Pinpoint the cell where the given text exists, returning its [X, Y] midpoint coordinate. 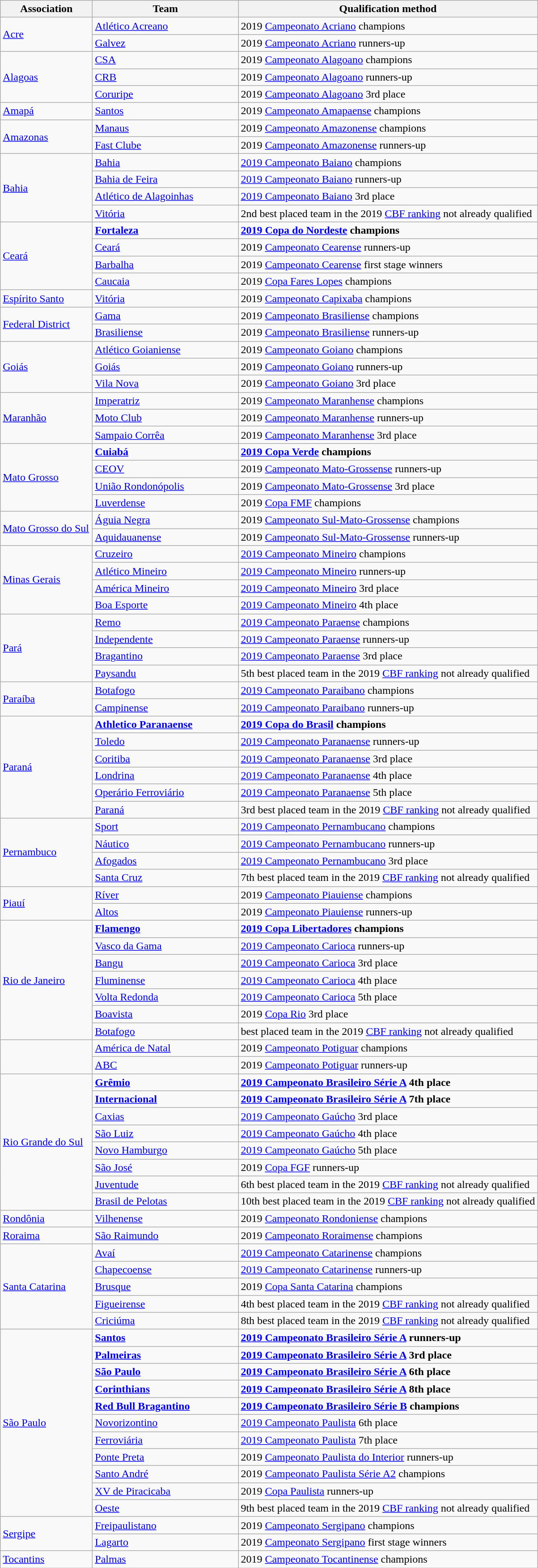
4th best placed team in the 2019 CBF ranking not already qualified [388, 1304]
10th best placed team in the 2019 CBF ranking not already qualified [388, 1201]
Atlético Acreano [165, 26]
2019 Campeonato Baiano runners-up [388, 179]
2019 Campeonato Alagoano runners-up [388, 77]
2019 Campeonato Cearense first stage winners [388, 265]
2019 Campeonato Catarinense runners-up [388, 1269]
2019 Copa do Nordeste champions [388, 231]
2019 Campeonato Paraibano champions [388, 690]
Brasiliense [165, 333]
2019 Campeonato Potiguar runners-up [388, 1065]
2019 Campeonato Catarinense champions [388, 1252]
Brasil de Pelotas [165, 1201]
União Rondonópolis [165, 486]
2019 Campeonato Paraense runners-up [388, 639]
Ferroviária [165, 1440]
2019 Campeonato Mato-Grossense 3rd place [388, 486]
Athletico Paranaense [165, 724]
2019 Campeonato Paranaense 3rd place [388, 759]
3rd best placed team in the 2019 CBF ranking not already qualified [388, 810]
Espírito Santo [47, 299]
Coruripe [165, 94]
Flamengo [165, 929]
5th best placed team in the 2019 CBF ranking not already qualified [388, 673]
2019 Copa Verde champions [388, 452]
2019 Campeonato Baiano 3rd place [388, 196]
Independente [165, 639]
2019 Campeonato Goiano 3rd place [388, 384]
2019 Campeonato Brasileiro Série A 8th place [388, 1389]
Campinense [165, 707]
2nd best placed team in the 2019 CBF ranking not already qualified [388, 214]
Grêmio [165, 1082]
2019 Campeonato Brasileiro Série A runners-up [388, 1338]
Galvez [165, 43]
2019 Campeonato Amapaense champions [388, 111]
2019 Campeonato Sul-Mato-Grossense runners-up [388, 537]
2019 Campeonato Gaúcho 5th place [388, 1150]
Pernambuco [47, 852]
2019 Campeonato Pernambucano runners-up [388, 844]
Amapá [47, 111]
Red Bull Bragantino [165, 1406]
best placed team in the 2019 CBF ranking not already qualified [388, 1031]
8th best placed team in the 2019 CBF ranking not already qualified [388, 1321]
2019 Campeonato Tocantinense champions [388, 1559]
2019 Campeonato Paranaense runners-up [388, 741]
Afogados [165, 861]
Fast Clube [165, 145]
2019 Campeonato Paraibano runners-up [388, 707]
2019 Copa do Brasil champions [388, 724]
2019 Campeonato Amazonense champions [388, 128]
Association [47, 9]
Pará [47, 648]
América de Natal [165, 1048]
América Mineiro [165, 588]
São Luiz [165, 1133]
Gama [165, 316]
Atlético de Alagoinhas [165, 196]
Moto Club [165, 418]
Fortaleza [165, 231]
2019 Copa Libertadores champions [388, 929]
Imperatriz [165, 401]
6th best placed team in the 2019 CBF ranking not already qualified [388, 1184]
Ponte Preta [165, 1457]
Palmas [165, 1559]
2019 Copa Fares Lopes champions [388, 282]
Qualification method [388, 9]
2019 Campeonato Maranhense 3rd place [388, 435]
9th best placed team in the 2019 CBF ranking not already qualified [388, 1508]
Caucaia [165, 282]
2019 Campeonato Mato-Grossense runners-up [388, 469]
Corinthians [165, 1389]
ABC [165, 1065]
Roraima [47, 1235]
2019 Campeonato Brasiliense runners-up [388, 333]
2019 Copa FGF runners-up [388, 1167]
Cuiabá [165, 452]
2019 Campeonato Brasileiro Série B champions [388, 1406]
2019 Campeonato Brasileiro Série A 6th place [388, 1372]
2019 Campeonato Mineiro 4th place [388, 605]
2019 Campeonato Paulista Série A2 champions [388, 1474]
Rio Grande do Sul [47, 1142]
2019 Campeonato Capixaba champions [388, 299]
Novorizontino [165, 1423]
2019 Campeonato Alagoano champions [388, 60]
2019 Campeonato Alagoano 3rd place [388, 94]
CEOV [165, 469]
Náutico [165, 844]
2019 Campeonato Sergipano champions [388, 1525]
Cruzeiro [165, 554]
Atlético Mineiro [165, 571]
XV de Piracicaba [165, 1491]
Amazonas [47, 137]
Aquidauanense [165, 537]
2019 Campeonato Maranhense champions [388, 401]
2019 Campeonato Mineiro champions [388, 554]
Vila Nova [165, 384]
2019 Campeonato Pernambucano champions [388, 827]
Tocantins [47, 1559]
2019 Campeonato Paranaense 5th place [388, 793]
Piauí [47, 903]
Maranhão [47, 418]
Manaus [165, 128]
2019 Campeonato Goiano champions [388, 350]
Federal District [47, 324]
Boa Esporte [165, 605]
2019 Campeonato Paraense 3rd place [388, 656]
2019 Campeonato Piauiense champions [388, 895]
Luverdense [165, 503]
Sport [165, 827]
Minas Gerais [47, 580]
7th best placed team in the 2019 CBF ranking not already qualified [388, 878]
Paysandu [165, 673]
2019 Campeonato Cearense runners-up [388, 248]
Coritiba [165, 759]
2019 Campeonato Pernambucano 3rd place [388, 861]
Rondônia [47, 1218]
2019 Campeonato Maranhense runners-up [388, 418]
Acre [47, 34]
Fluminense [165, 980]
Londrina [165, 776]
2019 Campeonato Piauiense runners-up [388, 912]
2019 Campeonato Gaúcho 3rd place [388, 1116]
Rio de Janeiro [47, 980]
Freipaulistano [165, 1525]
Volta Redonda [165, 997]
2019 Copa FMF champions [388, 503]
Altos [165, 912]
Bangu [165, 963]
2019 Campeonato Baiano champions [388, 162]
Bahia de Feira [165, 179]
2019 Campeonato Sergipano first stage winners [388, 1542]
Figueirense [165, 1304]
2019 Campeonato Paranaense 4th place [388, 776]
Novo Hamburgo [165, 1150]
2019 Campeonato Gaúcho 4th place [388, 1133]
2019 Copa Rio 3rd place [388, 1014]
Internacional [165, 1099]
2019 Campeonato Carioca 4th place [388, 980]
2019 Campeonato Roraimense champions [388, 1235]
São José [165, 1167]
2019 Campeonato Brasileiro Série A 3rd place [388, 1355]
Águia Negra [165, 520]
2019 Campeonato Acriano runners-up [388, 43]
Toledo [165, 741]
CSA [165, 60]
2019 Campeonato Sul-Mato-Grossense champions [388, 520]
2019 Campeonato Carioca 5th place [388, 997]
Vasco da Gama [165, 946]
2019 Copa Paulista runners-up [388, 1491]
Criciúma [165, 1321]
2019 Campeonato Paraense champions [388, 622]
Paraíba [47, 699]
2019 Campeonato Paulista 7th place [388, 1440]
Remo [165, 622]
Operário Ferroviário [165, 793]
Ríver [165, 895]
2019 Campeonato Potiguar champions [388, 1048]
Santo André [165, 1474]
Alagoas [47, 77]
Chapecoense [165, 1269]
2019 Campeonato Carioca runners-up [388, 946]
Oeste [165, 1508]
Mato Grosso [47, 477]
Vilhenense [165, 1218]
2019 Campeonato Paulista do Interior runners-up [388, 1457]
Santa Catarina [47, 1286]
Sergipe [47, 1534]
CRB [165, 77]
Avaí [165, 1252]
2019 Copa Santa Catarina champions [388, 1286]
Atlético Goianiense [165, 350]
2019 Campeonato Paulista 6th place [388, 1423]
Boavista [165, 1014]
Palmeiras [165, 1355]
2019 Campeonato Amazonense runners-up [388, 145]
2019 Campeonato Goiano runners-up [388, 367]
2019 Campeonato Brasileiro Série A 7th place [388, 1099]
Mato Grosso do Sul [47, 529]
Barbalha [165, 265]
Bragantino [165, 656]
Brusque [165, 1286]
2019 Campeonato Mineiro runners-up [388, 571]
2019 Campeonato Rondoniense champions [388, 1218]
Sampaio Corrêa [165, 435]
Caxias [165, 1116]
Santa Cruz [165, 878]
São Raimundo [165, 1235]
2019 Campeonato Mineiro 3rd place [388, 588]
Team [165, 9]
2019 Campeonato Brasileiro Série A 4th place [388, 1082]
Juventude [165, 1184]
2019 Campeonato Brasiliense champions [388, 316]
2019 Campeonato Carioca 3rd place [388, 963]
2019 Campeonato Acriano champions [388, 26]
Lagarto [165, 1542]
